Pinpoint the cell where the given text exists, returning its (X, Y) midpoint coordinate. 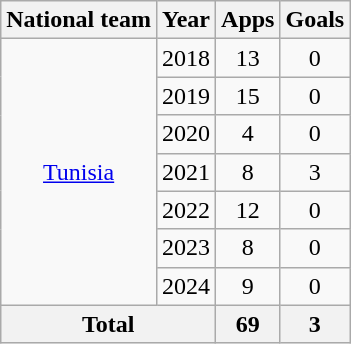
2023 (186, 248)
2021 (186, 172)
12 (248, 210)
2019 (186, 96)
4 (248, 134)
Apps (248, 20)
National team (79, 20)
2020 (186, 134)
Year (186, 20)
Total (108, 324)
Tunisia (79, 172)
2018 (186, 58)
2022 (186, 210)
Goals (315, 20)
9 (248, 286)
69 (248, 324)
15 (248, 96)
13 (248, 58)
2024 (186, 286)
